Output the (x, y) coordinate of the center of the cell containing the given text.  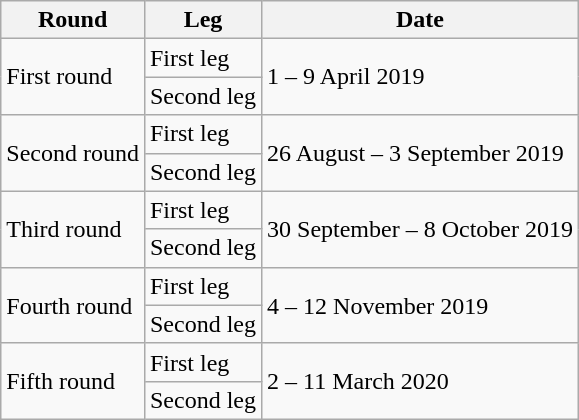
Third round (73, 229)
26 August – 3 September 2019 (420, 153)
Second round (73, 153)
Fourth round (73, 305)
First round (73, 77)
4 – 12 November 2019 (420, 305)
Fifth round (73, 381)
Leg (202, 20)
Date (420, 20)
1 – 9 April 2019 (420, 77)
Round (73, 20)
2 – 11 March 2020 (420, 381)
30 September – 8 October 2019 (420, 229)
